Detect which cell encompasses the target text, then output its (X, Y) center coordinate. 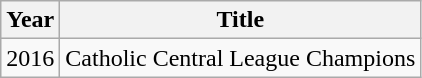
2016 (30, 58)
Year (30, 20)
Title (240, 20)
Catholic Central League Champions (240, 58)
